Scan for the cell matching the given text and deliver its [x, y] coordinate at center. 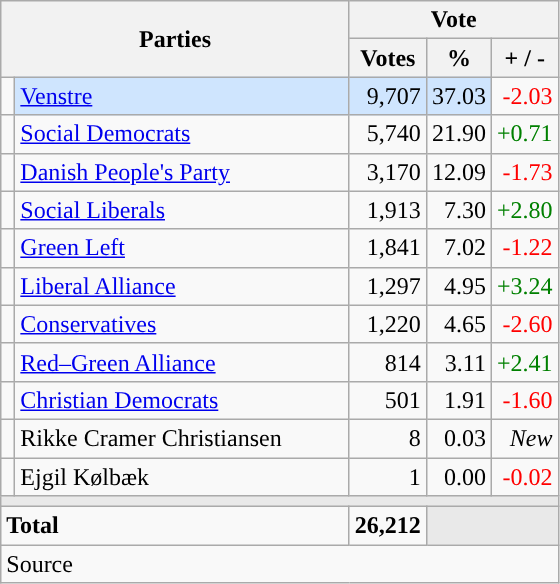
Source [280, 564]
7.30 [458, 210]
26,212 [388, 526]
+ / - [524, 58]
Conservatives [182, 324]
% [458, 58]
37.03 [458, 96]
Parties [176, 39]
Danish People's Party [182, 172]
+2.41 [524, 362]
1,297 [388, 286]
1,841 [388, 248]
9,707 [388, 96]
4.95 [458, 286]
Venstre [182, 96]
+2.80 [524, 210]
+3.24 [524, 286]
Vote [454, 20]
Liberal Alliance [182, 286]
-2.60 [524, 324]
814 [388, 362]
Total [176, 526]
3,170 [388, 172]
-2.03 [524, 96]
-1.73 [524, 172]
Red–Green Alliance [182, 362]
Christian Democrats [182, 400]
Rikke Cramer Christiansen [182, 438]
12.09 [458, 172]
4.65 [458, 324]
Social Liberals [182, 210]
New [524, 438]
0.03 [458, 438]
501 [388, 400]
1,913 [388, 210]
Green Left [182, 248]
Votes [388, 58]
Ejgil Kølbæk [182, 477]
Social Democrats [182, 134]
8 [388, 438]
5,740 [388, 134]
0.00 [458, 477]
-0.02 [524, 477]
1 [388, 477]
-1.22 [524, 248]
+0.71 [524, 134]
7.02 [458, 248]
21.90 [458, 134]
-1.60 [524, 400]
1,220 [388, 324]
1.91 [458, 400]
3.11 [458, 362]
